Capture the cell that displays the provided text and extract its (X, Y) central coordinate. 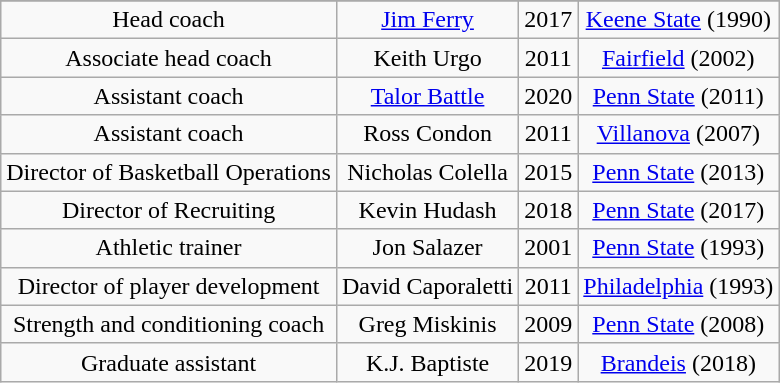
Ross Condon (427, 134)
K.J. Baptiste (427, 362)
Director of player development (169, 286)
Head coach (169, 20)
Director of Recruiting (169, 210)
2001 (548, 248)
Penn State (2017) (678, 210)
Penn State (1993) (678, 248)
Jim Ferry (427, 20)
Keene State (1990) (678, 20)
Athletic trainer (169, 248)
Penn State (2008) (678, 324)
2009 (548, 324)
Philadelphia (1993) (678, 286)
Keith Urgo (427, 58)
Associate head coach (169, 58)
Villanova (2007) (678, 134)
David Caporaletti (427, 286)
Penn State (2011) (678, 96)
Jon Salazer (427, 248)
2018 (548, 210)
2020 (548, 96)
Penn State (2013) (678, 172)
Kevin Hudash (427, 210)
Brandeis (2018) (678, 362)
Strength and conditioning coach (169, 324)
Director of Basketball Operations (169, 172)
Nicholas Colella (427, 172)
Graduate assistant (169, 362)
2017 (548, 20)
2019 (548, 362)
2015 (548, 172)
Fairfield (2002) (678, 58)
Greg Miskinis (427, 324)
Talor Battle (427, 96)
